Identify which cell holds the provided text, then report its (x, y) central coordinate. 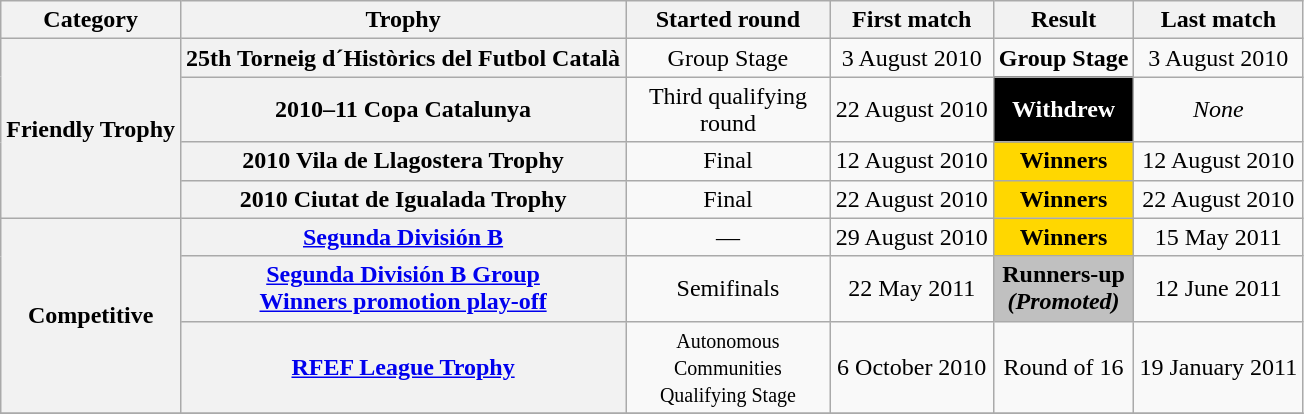
2010 Vila de Llagostera Trophy (404, 161)
6 October 2010 (912, 367)
None (1218, 110)
RFEF League Trophy (404, 367)
Segunda División B GroupWinners promotion play-off (404, 288)
Runners-up(Promoted) (1064, 288)
Withdrew (1064, 110)
Category (91, 20)
29 August 2010 (912, 237)
15 May 2011 (1218, 237)
Semifinals (728, 288)
25th Torneig d´Històrics del Futbol Català (404, 58)
Round of 16 (1064, 367)
Friendly Trophy (91, 128)
22 May 2011 (912, 288)
First match (912, 20)
Segunda División B (404, 237)
Autonomous Communities Qualifying Stage (728, 367)
— (728, 237)
Result (1064, 20)
Last match (1218, 20)
2010 Ciutat de Igualada Trophy (404, 199)
12 June 2011 (1218, 288)
Started round (728, 20)
Competitive (91, 316)
Trophy (404, 20)
2010–11 Copa Catalunya (404, 110)
19 January 2011 (1218, 367)
Third qualifying round (728, 110)
